Output the (x, y) coordinate of the center of the cell containing the given text.  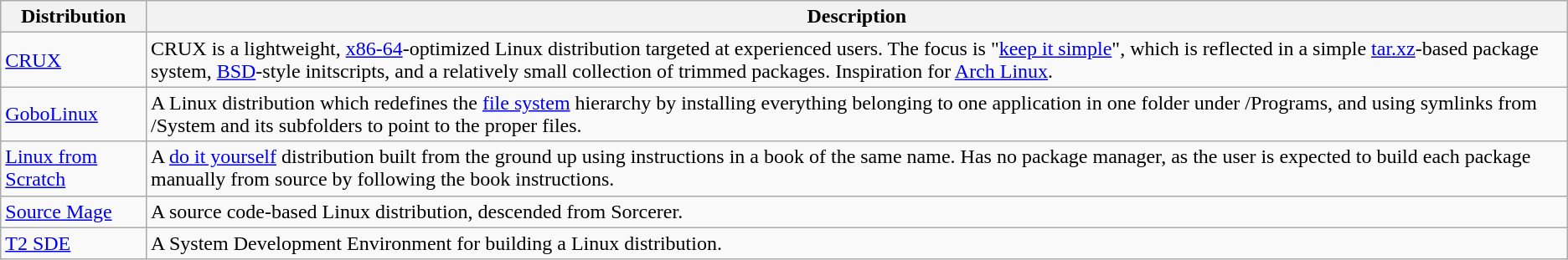
CRUX (74, 60)
Distribution (74, 17)
Description (856, 17)
A System Development Environment for building a Linux distribution. (856, 243)
Source Mage (74, 212)
GoboLinux (74, 114)
A source code-based Linux distribution, descended from Sorcerer. (856, 212)
T2 SDE (74, 243)
Linux from Scratch (74, 169)
